Find where the given text appears and provide that cell's center as [x, y] coordinate. 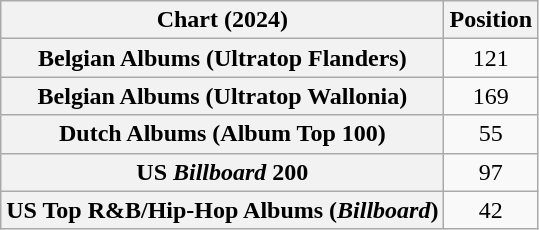
Belgian Albums (Ultratop Flanders) [222, 58]
Position [491, 20]
US Top R&B/Hip-Hop Albums (Billboard) [222, 210]
169 [491, 96]
97 [491, 172]
121 [491, 58]
42 [491, 210]
Chart (2024) [222, 20]
US Billboard 200 [222, 172]
Belgian Albums (Ultratop Wallonia) [222, 96]
Dutch Albums (Album Top 100) [222, 134]
55 [491, 134]
